Pinpoint the cell where the given text exists, returning its (X, Y) midpoint coordinate. 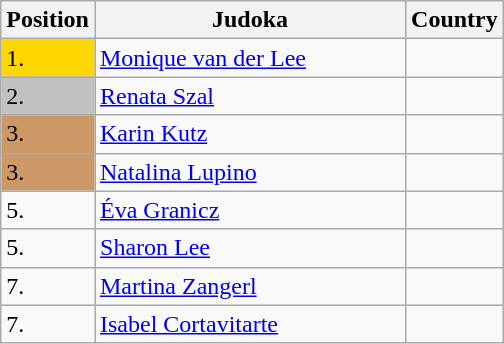
2. (48, 96)
Judoka (250, 20)
Natalina Lupino (250, 172)
1. (48, 58)
Isabel Cortavitarte (250, 324)
Renata Szal (250, 96)
Karin Kutz (250, 134)
Country (455, 20)
Sharon Lee (250, 248)
Monique van der Lee (250, 58)
Position (48, 20)
Martina Zangerl (250, 286)
Éva Granicz (250, 210)
